Scan for the cell matching the given text and deliver its (x, y) coordinate at center. 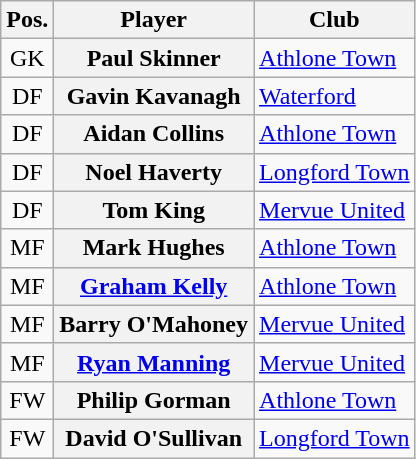
Philip Gorman (154, 400)
Mark Hughes (154, 248)
Paul Skinner (154, 58)
Tom King (154, 210)
Aidan Collins (154, 134)
GK (28, 58)
Club (335, 20)
Player (154, 20)
Barry O'Mahoney (154, 324)
Ryan Manning (154, 362)
Waterford (335, 96)
Noel Haverty (154, 172)
Graham Kelly (154, 286)
Pos. (28, 20)
David O'Sullivan (154, 438)
Gavin Kavanagh (154, 96)
